For the text-containing cell, return its midpoint in [X, Y] coordinate format. 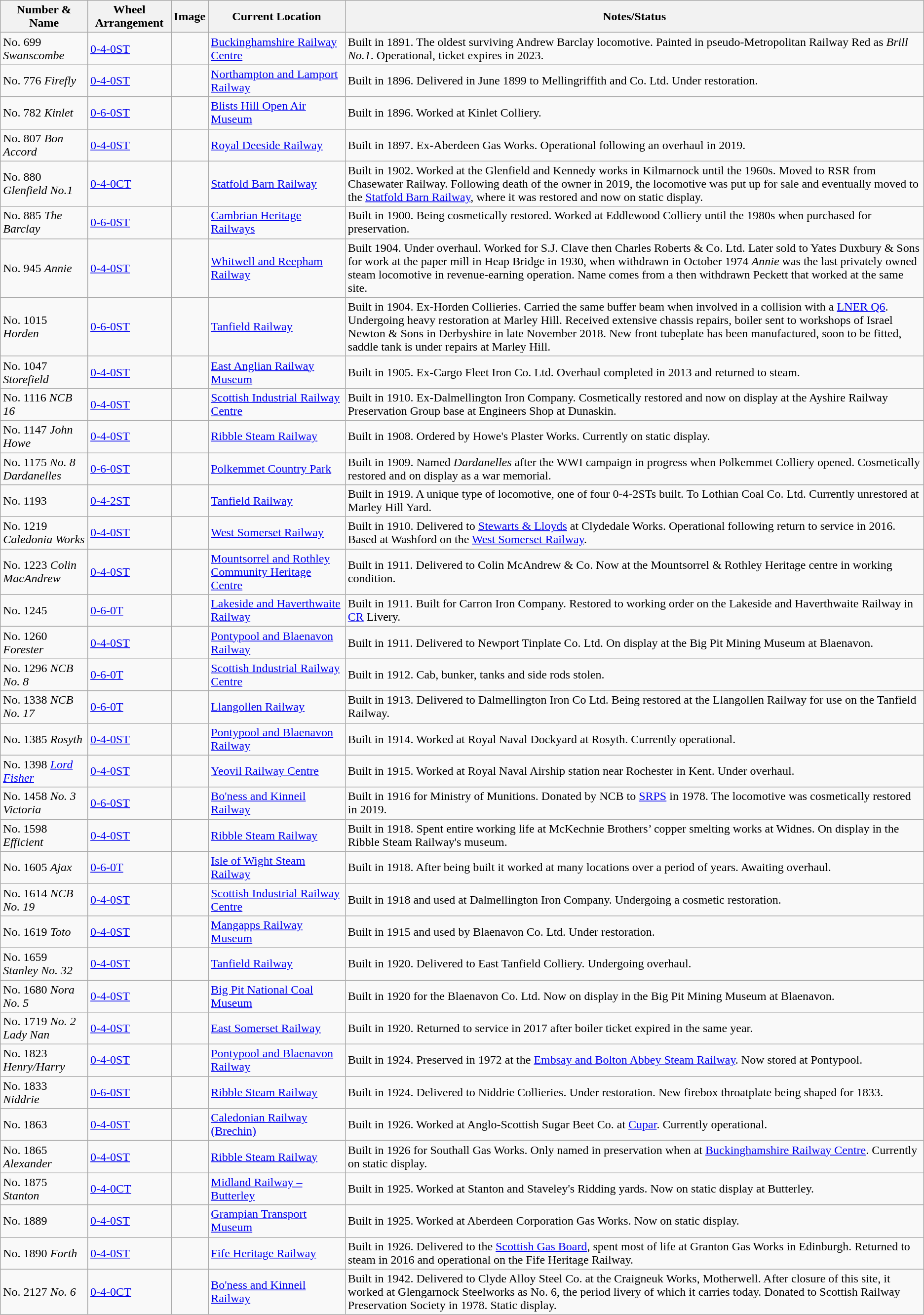
Built in 1920. Delivered to East Tanfield Colliery. Undergoing overhaul. [634, 964]
Blists Hill Open Air Museum [277, 113]
No. 2127 No. 6 [44, 1292]
No. 1245 [44, 610]
Built in 1915. Worked at Royal Naval Airship station near Rochester in Kent. Under overhaul. [634, 771]
No. 1116 NCB 16 [44, 404]
No. 1047 Storefield [44, 372]
No. 1385 Rosyth [44, 739]
Built in 1908. Ordered by Howe's Plaster Works. Currently on static display. [634, 437]
Built in 1924. Preserved in 1972 at the Embsay and Bolton Abbey Steam Railway. Now stored at Pontypool. [634, 1061]
Northampton and Lamport Railway [277, 81]
No. 885 The Barclay [44, 222]
East Somerset Railway [277, 1028]
Built in 1916 for Ministry of Munitions. Donated by NCB to SRPS in 1978. The locomotive was cosmetically restored in 2019. [634, 803]
No. 1865 Alexander [44, 1156]
Statfold Barn Railway [277, 184]
No. 1015 Horden [44, 327]
No. 1598 Efficient [44, 836]
Whitwell and Reepham Railway [277, 268]
Buckinghamshire Railway Centre [277, 48]
Polkemmet Country Park [277, 468]
Mountsorrel and Rothley Community Heritage Centre [277, 572]
Built in 1925. Worked at Aberdeen Corporation Gas Works. Now on static display. [634, 1221]
Llangollen Railway [277, 707]
No. 1659 Stanley No. 32 [44, 964]
Built in 1896. Worked at Kinlet Colliery. [634, 113]
Number & Name [44, 17]
Wheel Arrangement [129, 17]
No. 945 Annie [44, 268]
No. 1833 Niddrie [44, 1092]
No. 1890 Forth [44, 1253]
Caledonian Railway (Brechin) [277, 1125]
No. 782 Kinlet [44, 113]
No. 1619 Toto [44, 931]
Grampian Transport Museum [277, 1221]
Built in 1914. Worked at Royal Naval Dockyard at Rosyth. Currently operational. [634, 739]
No. 776 Firefly [44, 81]
Built in 1900. Being cosmetically restored. Worked at Eddlewood Colliery until the 1980s when purchased for preservation. [634, 222]
Built in 1911. Built for Carron Iron Company. Restored to working order on the Lakeside and Haverthwaite Railway in CR Livery. [634, 610]
Lakeside and Haverthwaite Railway [277, 610]
No. 1296 NCB No. 8 [44, 675]
No. 1605 Ajax [44, 867]
Built in 1915 and used by Blaenavon Co. Ltd. Under restoration. [634, 931]
Built in 1918 and used at Dalmellington Iron Company. Undergoing a cosmetic restoration. [634, 900]
Royal Deeside Railway [277, 145]
Built in 1920. Returned to service in 2017 after boiler ticket expired in the same year. [634, 1028]
Built in 1919. A unique type of locomotive, one of four 0-4-2STs built. To Lothian Coal Co. Ltd. Currently unrestored at Marley Hill Yard. [634, 501]
No. 1219 Caledonia Works [44, 533]
No. 1889 [44, 1221]
West Somerset Railway [277, 533]
Built in 1896. Delivered in June 1899 to Mellingriffith and Co. Ltd. Under restoration. [634, 81]
Current Location [277, 17]
No. 699 Swanscombe [44, 48]
Built in 1918. Spent entire working life at McKechnie Brothers’ copper smelting works at Widnes. On display in the Ribble Steam Railway's museum. [634, 836]
No. 1147 John Howe [44, 437]
Cambrian Heritage Railways [277, 222]
Built in 1897. Ex-Aberdeen Gas Works. Operational following an overhaul in 2019. [634, 145]
No. 1719 No. 2 Lady Nan [44, 1028]
Big Pit National Coal Museum [277, 996]
Isle of Wight Steam Railway [277, 867]
East Anglian Railway Museum [277, 372]
Image [190, 17]
Built in 1926. Worked at Anglo-Scottish Sugar Beet Co. at Cupar. Currently operational. [634, 1125]
Mangapps Railway Museum [277, 931]
Built in 1913. Delivered to Dalmellington Iron Co Ltd. Being restored at the Llangollen Railway for use on the Tanfield Railway. [634, 707]
Midland Railway – Butterley [277, 1189]
Fife Heritage Railway [277, 1253]
Built in 1924. Delivered to Niddrie Collieries. Under restoration. New firebox throatplate being shaped for 1833. [634, 1092]
No. 1458 No. 3 Victoria [44, 803]
0-4-2ST [129, 501]
Built in 1911. Delivered to Colin McAndrew & Co. Now at the Mountsorrel & Rothley Heritage centre in working condition. [634, 572]
No. 1823 Henry/Harry [44, 1061]
Built in 1905. Ex-Cargo Fleet Iron Co. Ltd. Overhaul completed in 2013 and returned to steam. [634, 372]
No. 1863 [44, 1125]
No. 1223 Colin MacAndrew [44, 572]
No. 1875 Stanton [44, 1189]
No. 1338 NCB No. 17 [44, 707]
No. 1175 No. 8 Dardanelles [44, 468]
Built in 1920 for the Blaenavon Co. Ltd. Now on display in the Big Pit Mining Museum at Blaenavon. [634, 996]
Built in 1911. Delivered to Newport Tinplate Co. Ltd. On display at the Big Pit Mining Museum at Blaenavon. [634, 643]
No. 1260 Forester [44, 643]
Yeovil Railway Centre [277, 771]
No. 807 Bon Accord [44, 145]
Built in 1912. Cab, bunker, tanks and side rods stolen. [634, 675]
Notes/Status [634, 17]
Built in 1926 for Southall Gas Works. Only named in preservation when at Buckinghamshire Railway Centre. Currently on static display. [634, 1156]
No. 1193 [44, 501]
No. 1680 Nora No. 5 [44, 996]
No. 1614 NCB No. 19 [44, 900]
Built in 1925. Worked at Stanton and Staveley's Ridding yards. Now on static display at Butterley. [634, 1189]
No. 880 Glenfield No.1 [44, 184]
No. 1398 Lord Fisher [44, 771]
Built in 1918. After being built it worked at many locations over a period of years. Awaiting overhaul. [634, 867]
